Pinpoint the cell where the given text exists, returning its [x, y] midpoint coordinate. 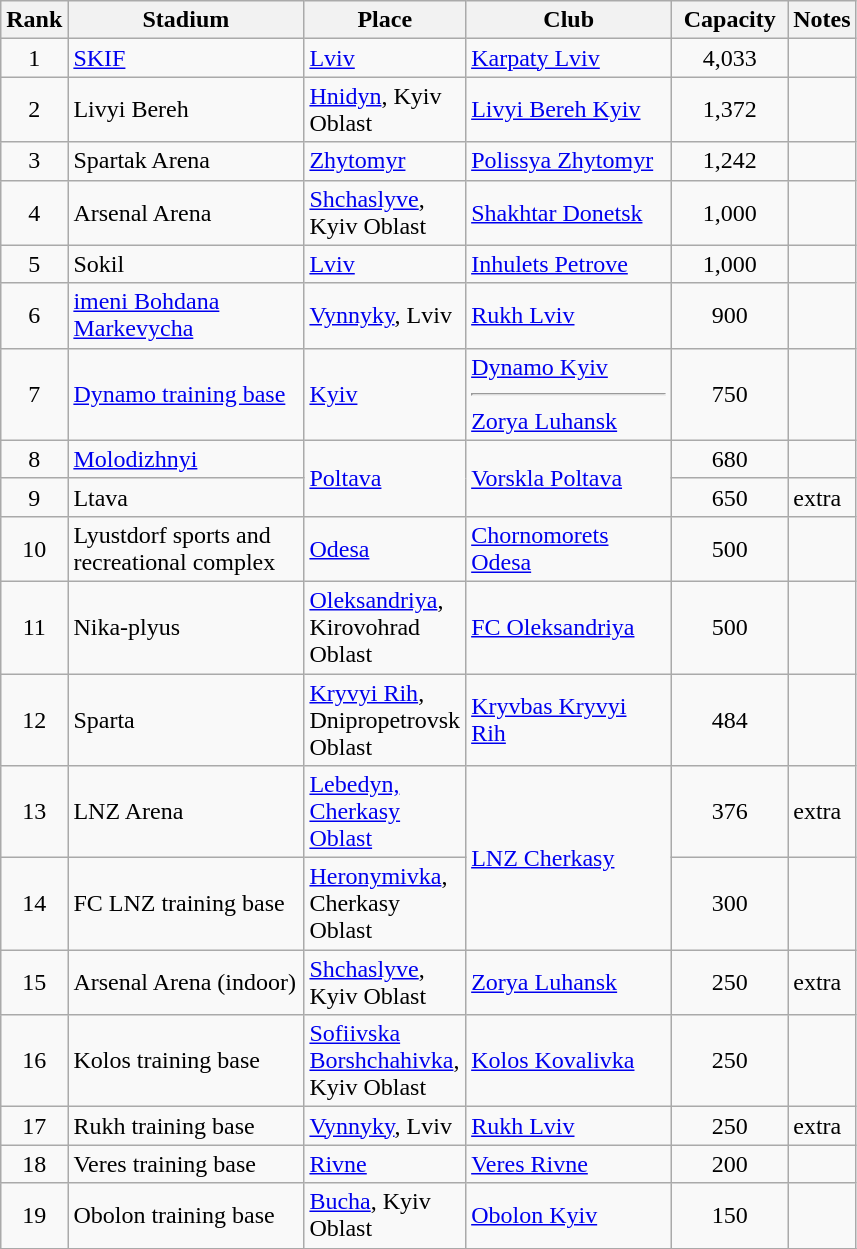
LNZ Cherkasy [569, 858]
Sofiivska Borshchahivka, Kyiv Oblast [385, 1061]
Spartak Arena [186, 161]
4 [34, 212]
1,242 [730, 161]
7 [34, 394]
Nika-plyus [186, 627]
Molodizhnyi [186, 459]
Stadium [186, 20]
FC LNZ training base [186, 904]
484 [730, 720]
Kolos Kovalivka [569, 1061]
Heronymivka, Cherkasy Oblast [385, 904]
680 [730, 459]
SKIF [186, 58]
Lebedyn, Cherkasy Oblast [385, 812]
1,372 [730, 110]
Arsenal Arena (indoor) [186, 982]
Sparta [186, 720]
150 [730, 1216]
17 [34, 1126]
11 [34, 627]
Hnidyn, Kyiv Oblast [385, 110]
Livyi Bereh Kyiv [569, 110]
8 [34, 459]
Obolon training base [186, 1216]
200 [730, 1164]
Veres training base [186, 1164]
Poltava [385, 478]
15 [34, 982]
Arsenal Arena [186, 212]
Dynamo training base [186, 394]
Notes [822, 20]
Kyiv [385, 394]
Sokil [186, 264]
Kolos training base [186, 1061]
1 [34, 58]
300 [730, 904]
Zhytomyr [385, 161]
6 [34, 316]
Vorskla Poltava [569, 478]
4,033 [730, 58]
900 [730, 316]
Zorya Luhansk [569, 982]
Kryvyi Rih, Dnipropetrovsk Oblast [385, 720]
3 [34, 161]
Ltava [186, 497]
Bucha, Kyiv Oblast [385, 1216]
Kryvbas Kryvyi Rih [569, 720]
5 [34, 264]
376 [730, 812]
Lyustdorf sports and recreational complex [186, 548]
Rivne [385, 1164]
Livyi Bereh [186, 110]
Dynamo KyivZorya Luhansk [569, 394]
Capacity [730, 20]
Polissya Zhytomyr [569, 161]
Obolon Kyiv [569, 1216]
650 [730, 497]
Oleksandriya, Kirovohrad Oblast [385, 627]
Club [569, 20]
LNZ Arena [186, 812]
14 [34, 904]
Karpaty Lviv [569, 58]
Veres Rivne [569, 1164]
12 [34, 720]
18 [34, 1164]
16 [34, 1061]
Rank [34, 20]
Odesa [385, 548]
9 [34, 497]
19 [34, 1216]
imeni Bohdana Markevycha [186, 316]
Shakhtar Donetsk [569, 212]
750 [730, 394]
2 [34, 110]
Chornomorets Odesa [569, 548]
Rukh training base [186, 1126]
Place [385, 20]
FC Oleksandriya [569, 627]
Inhulets Petrove [569, 264]
13 [34, 812]
10 [34, 548]
